Scan for the cell matching the given text and deliver its [X, Y] coordinate at center. 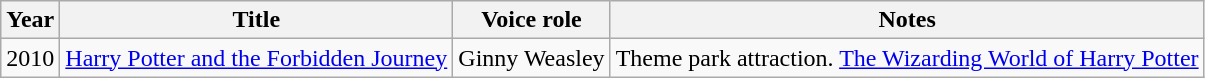
Year [30, 20]
Notes [907, 20]
Harry Potter and the Forbidden Journey [256, 58]
2010 [30, 58]
Title [256, 20]
Theme park attraction. The Wizarding World of Harry Potter [907, 58]
Voice role [532, 20]
Ginny Weasley [532, 58]
